Search for the cell housing the specified text and yield its [X, Y] center coordinate. 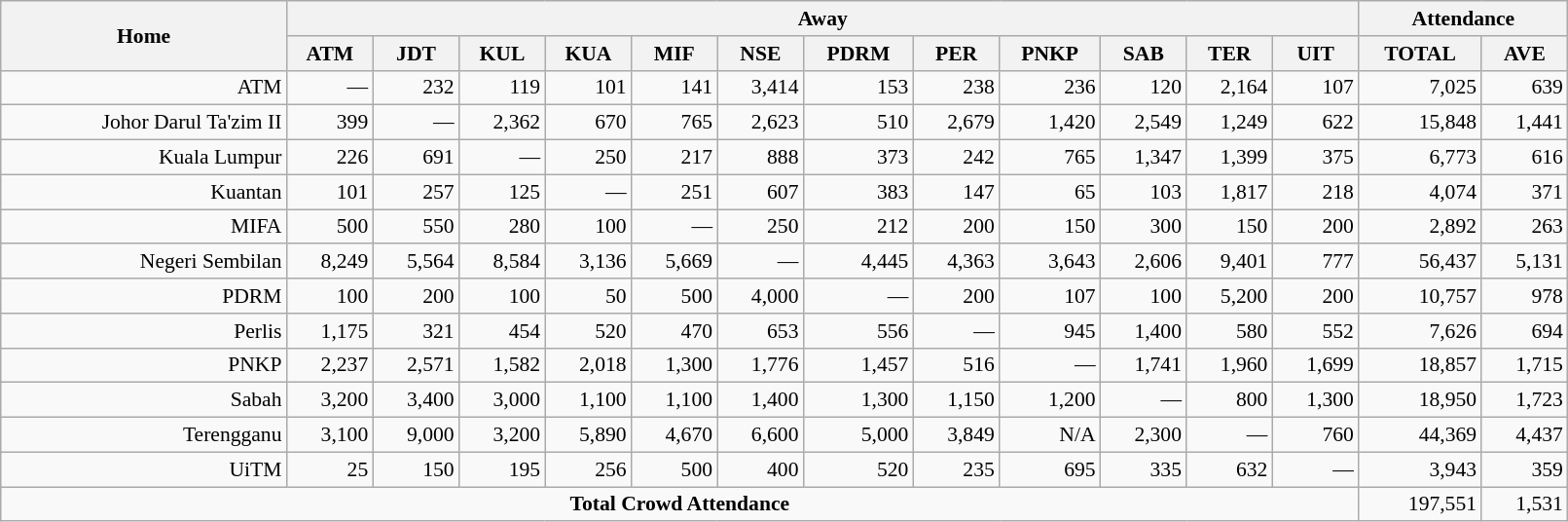
888 [760, 158]
9,401 [1229, 262]
KUL [502, 54]
1,347 [1144, 158]
Perlis [144, 331]
359 [1524, 469]
50 [588, 296]
371 [1524, 192]
7,626 [1420, 331]
3,400 [416, 400]
800 [1229, 400]
AVE [1524, 54]
251 [675, 192]
Kuantan [144, 192]
5,131 [1524, 262]
N/A [1050, 435]
2,018 [588, 365]
1,399 [1229, 158]
UIT [1315, 54]
3,943 [1420, 469]
153 [858, 88]
4,670 [675, 435]
120 [1144, 88]
945 [1050, 331]
3,100 [331, 435]
SAB [1144, 54]
5,890 [588, 435]
257 [416, 192]
Terengganu [144, 435]
5,669 [675, 262]
3,136 [588, 262]
147 [956, 192]
18,950 [1420, 400]
7,025 [1420, 88]
1,776 [760, 365]
2,892 [1420, 227]
616 [1524, 158]
375 [1315, 158]
5,564 [416, 262]
1,741 [1144, 365]
300 [1144, 227]
PER [956, 54]
3,414 [760, 88]
510 [858, 123]
Total Crowd Attendance [679, 504]
1,249 [1229, 123]
5,200 [1229, 296]
MIFA [144, 227]
TOTAL [1420, 54]
226 [331, 158]
Away [823, 19]
777 [1315, 262]
321 [416, 331]
2,549 [1144, 123]
670 [588, 123]
4,437 [1524, 435]
1,817 [1229, 192]
8,249 [331, 262]
632 [1229, 469]
125 [502, 192]
8,584 [502, 262]
2,623 [760, 123]
470 [675, 331]
335 [1144, 469]
2,571 [416, 365]
1,150 [956, 400]
119 [502, 88]
195 [502, 469]
5,000 [858, 435]
2,300 [1144, 435]
2,606 [1144, 262]
217 [675, 158]
2,237 [331, 365]
622 [1315, 123]
607 [760, 192]
141 [675, 88]
263 [1524, 227]
4,363 [956, 262]
UiTM [144, 469]
KUA [588, 54]
280 [502, 227]
1,200 [1050, 400]
639 [1524, 88]
235 [956, 469]
3,643 [1050, 262]
653 [760, 331]
15,848 [1420, 123]
25 [331, 469]
454 [502, 331]
NSE [760, 54]
3,849 [956, 435]
691 [416, 158]
1,723 [1524, 400]
Johor Darul Ta'zim II [144, 123]
197,551 [1420, 504]
212 [858, 227]
1,175 [331, 331]
242 [956, 158]
44,369 [1420, 435]
580 [1229, 331]
65 [1050, 192]
1,715 [1524, 365]
6,773 [1420, 158]
383 [858, 192]
1,457 [858, 365]
556 [858, 331]
256 [588, 469]
10,757 [1420, 296]
4,074 [1420, 192]
56,437 [1420, 262]
6,600 [760, 435]
1,699 [1315, 365]
2,164 [1229, 88]
373 [858, 158]
Sabah [144, 400]
550 [416, 227]
1,582 [502, 365]
Home [144, 35]
399 [331, 123]
552 [1315, 331]
238 [956, 88]
1,531 [1524, 504]
Negeri Sembilan [144, 262]
760 [1315, 435]
18,857 [1420, 365]
978 [1524, 296]
1,960 [1229, 365]
Attendance [1464, 19]
TER [1229, 54]
103 [1144, 192]
2,362 [502, 123]
4,445 [858, 262]
2,679 [956, 123]
JDT [416, 54]
400 [760, 469]
516 [956, 365]
232 [416, 88]
1,441 [1524, 123]
694 [1524, 331]
695 [1050, 469]
1,420 [1050, 123]
4,000 [760, 296]
Kuala Lumpur [144, 158]
9,000 [416, 435]
3,000 [502, 400]
218 [1315, 192]
236 [1050, 88]
MIF [675, 54]
